Pinpoint the cell where the given text exists, returning its (X, Y) midpoint coordinate. 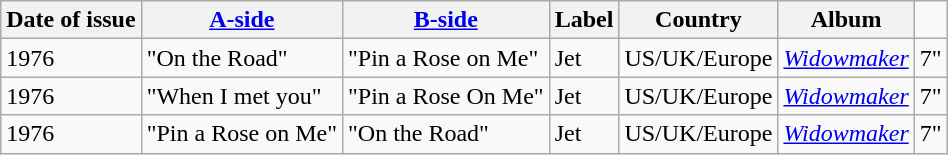
A-side (242, 20)
Album (846, 20)
"When I met you" (242, 96)
"Pin a Rose On Me" (446, 96)
Date of issue (71, 20)
B-side (446, 20)
Country (698, 20)
Label (584, 20)
